Identify which cell holds the provided text, then report its [x, y] central coordinate. 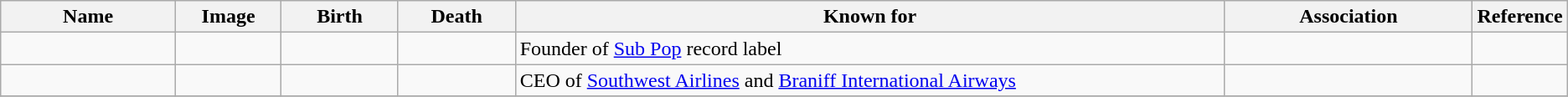
Reference [1519, 17]
Image [228, 17]
Birth [340, 17]
CEO of Southwest Airlines and Braniff International Airways [869, 80]
Known for [869, 17]
Founder of Sub Pop record label [869, 48]
Name [89, 17]
Association [1349, 17]
Death [456, 17]
